From the cell containing the given text, extract its center point as (x, y) coordinate. 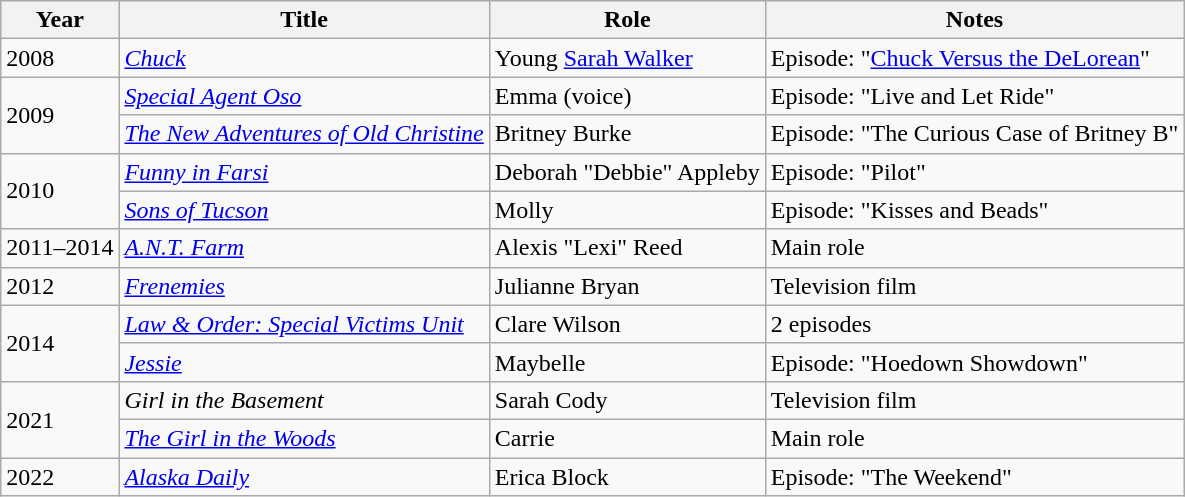
2021 (60, 419)
Sarah Cody (627, 400)
2008 (60, 58)
2022 (60, 477)
Notes (974, 20)
Maybelle (627, 362)
Chuck (304, 58)
2011–2014 (60, 248)
The New Adventures of Old Christine (304, 134)
A.N.T. Farm (304, 248)
Episode: "Chuck Versus the DeLorean" (974, 58)
Title (304, 20)
Funny in Farsi (304, 172)
Episode: "The Curious Case of Britney B" (974, 134)
Deborah "Debbie" Appleby (627, 172)
Alexis "Lexi" Reed (627, 248)
Jessie (304, 362)
The Girl in the Woods (304, 438)
Episode: "Kisses and Beads" (974, 210)
Episode: "Hoedown Showdown" (974, 362)
Role (627, 20)
Year (60, 20)
Frenemies (304, 286)
Special Agent Oso (304, 96)
2010 (60, 191)
Britney Burke (627, 134)
Law & Order: Special Victims Unit (304, 324)
Clare Wilson (627, 324)
Episode: "The Weekend" (974, 477)
Episode: "Pilot" (974, 172)
Emma (voice) (627, 96)
2 episodes (974, 324)
Julianne Bryan (627, 286)
2012 (60, 286)
Carrie (627, 438)
Young Sarah Walker (627, 58)
2014 (60, 343)
Molly (627, 210)
Erica Block (627, 477)
Episode: "Live and Let Ride" (974, 96)
Alaska Daily (304, 477)
Sons of Tucson (304, 210)
2009 (60, 115)
Girl in the Basement (304, 400)
